Return [x, y] of the center of cell containing provided text 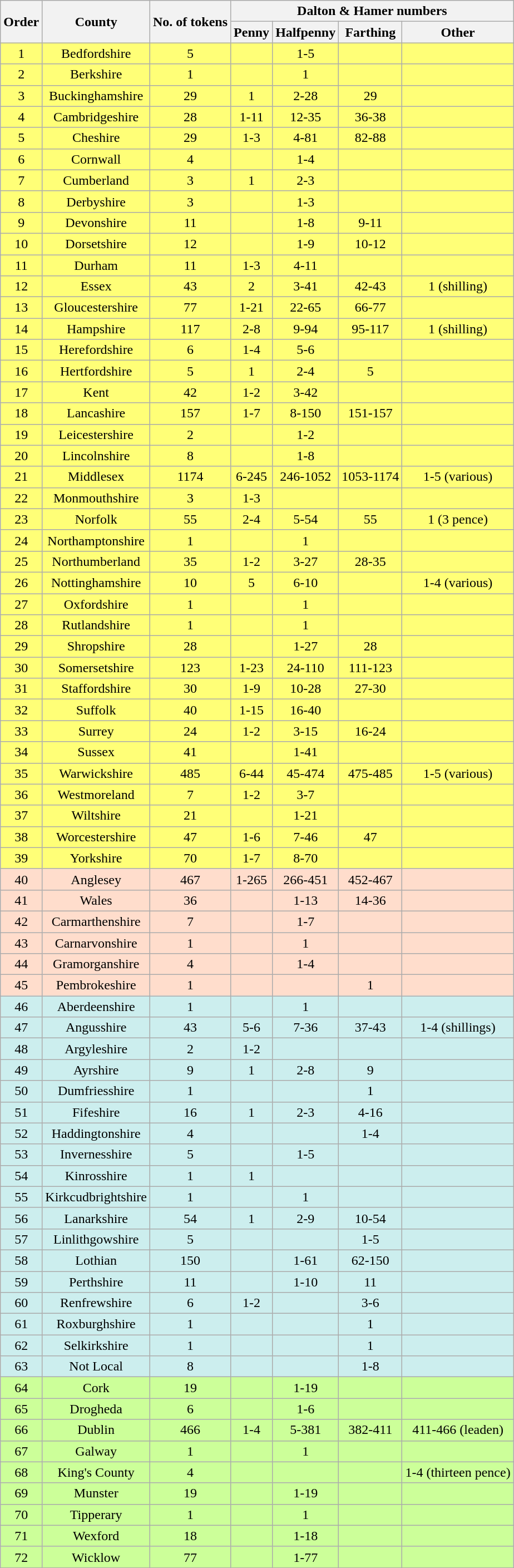
63 [21, 1367]
Wexford [96, 1536]
1 (3 pence) [458, 519]
1-10 [306, 1281]
Dublin [96, 1430]
Kirkcudbrightshire [96, 1197]
Oxfordshire [96, 604]
1-27 [306, 647]
36-38 [370, 117]
Carnarvonshire [96, 943]
5-54 [306, 519]
53 [21, 1155]
Wales [96, 900]
48 [21, 1049]
66 [21, 1430]
Renfrewshire [96, 1303]
Farthing [370, 32]
1-4 (various) [458, 583]
3-41 [306, 287]
Nottinghamshire [96, 583]
467 [190, 879]
24-110 [306, 668]
Leicestershire [96, 435]
3-42 [306, 392]
15 [21, 350]
25 [21, 561]
411-466 (leaden) [458, 1430]
32 [21, 710]
266-451 [306, 879]
72 [21, 1557]
61 [21, 1324]
King's County [96, 1472]
117 [190, 329]
6-44 [251, 773]
22 [21, 498]
62 [21, 1345]
52 [21, 1133]
42-43 [370, 287]
Wicklow [96, 1557]
Hampshire [96, 329]
4-11 [306, 265]
4-81 [306, 138]
Kinrosshire [96, 1176]
51 [21, 1112]
Buckinghamshire [96, 96]
Suffolk [96, 710]
12-35 [306, 117]
Cambridgeshire [96, 117]
10-54 [370, 1218]
Invernesshire [96, 1155]
95-117 [370, 329]
Cheshire [96, 138]
16-24 [370, 731]
No. of tokens [190, 22]
Other [458, 32]
Northumberland [96, 561]
Bedfordshire [96, 53]
Galway [96, 1451]
46 [21, 1007]
246-1052 [306, 477]
County [96, 22]
Linlithgowshire [96, 1239]
Somersetshire [96, 668]
Norfolk [96, 519]
Dumfriesshire [96, 1091]
8-70 [306, 858]
1-18 [306, 1536]
382-411 [370, 1430]
Dalton & Hamer numbers [373, 11]
Cork [96, 1388]
Devonshire [96, 223]
1-61 [306, 1260]
452-467 [370, 879]
60 [21, 1303]
Yorkshire [96, 858]
Carmarthenshire [96, 921]
37 [21, 816]
Berkshire [96, 75]
27-30 [370, 689]
Gloucestershire [96, 308]
1-4 (shillings) [458, 1028]
Kent [96, 392]
Worcestershire [96, 837]
Anglesey [96, 879]
1-4 (thirteen pence) [458, 1472]
7-46 [306, 837]
9-94 [306, 329]
10-12 [370, 244]
49 [21, 1070]
Shropshire [96, 647]
Middlesex [96, 477]
Ayrshire [96, 1070]
1053-1174 [370, 477]
14-36 [370, 900]
485 [190, 773]
Lanarkshire [96, 1218]
Not Local [96, 1367]
Sussex [96, 752]
44 [21, 964]
1-15 [251, 710]
3-7 [306, 795]
20 [21, 456]
66-77 [370, 308]
39 [21, 858]
150 [190, 1260]
Herefordshire [96, 350]
4-16 [370, 1112]
17 [21, 392]
1-77 [306, 1557]
Hertfordshire [96, 371]
Surrey [96, 731]
14 [21, 329]
Staffordshire [96, 689]
Monmouthshire [96, 498]
37-43 [370, 1028]
Selkirkshire [96, 1345]
151-157 [370, 413]
Munster [96, 1493]
2-28 [306, 96]
8-150 [306, 413]
1-265 [251, 879]
Angusshire [96, 1028]
Essex [96, 287]
Lincolnshire [96, 456]
45 [21, 985]
111-123 [370, 668]
Haddingtonshire [96, 1133]
Wiltshire [96, 816]
Cornwall [96, 159]
28-35 [370, 561]
7-36 [306, 1028]
Derbyshire [96, 201]
26 [21, 583]
Pembrokeshire [96, 985]
Penny [251, 32]
6-245 [251, 477]
1-11 [251, 117]
1-13 [306, 900]
16-40 [306, 710]
3-15 [306, 731]
Lancashire [96, 413]
57 [21, 1239]
68 [21, 1472]
3-27 [306, 561]
3-6 [370, 1303]
13 [21, 308]
Fifeshire [96, 1112]
56 [21, 1218]
82-88 [370, 138]
1-41 [306, 752]
Lothian [96, 1260]
65 [21, 1409]
2-9 [306, 1218]
31 [21, 689]
1-23 [251, 668]
64 [21, 1388]
23 [21, 519]
Perthshire [96, 1281]
45-474 [306, 773]
Aberdeenshire [96, 1007]
466 [190, 1430]
59 [21, 1281]
34 [21, 752]
27 [21, 604]
38 [21, 837]
50 [21, 1091]
33 [21, 731]
71 [21, 1536]
Rutlandshire [96, 625]
475-485 [370, 773]
Gramorganshire [96, 964]
Halfpenny [306, 32]
1174 [190, 477]
Dorsetshire [96, 244]
123 [190, 668]
Northamptonshire [96, 540]
Drogheda [96, 1409]
Tipperary [96, 1515]
Argyleshire [96, 1049]
62-150 [370, 1260]
Cumberland [96, 180]
6-10 [306, 583]
157 [190, 413]
69 [21, 1493]
5-381 [306, 1430]
22-65 [306, 308]
Roxburghshire [96, 1324]
Order [21, 22]
58 [21, 1260]
9-11 [370, 223]
Westmoreland [96, 795]
Durham [96, 265]
Warwickshire [96, 773]
10-28 [306, 689]
67 [21, 1451]
